Output the [X, Y] coordinate of the center of the cell containing the given text.  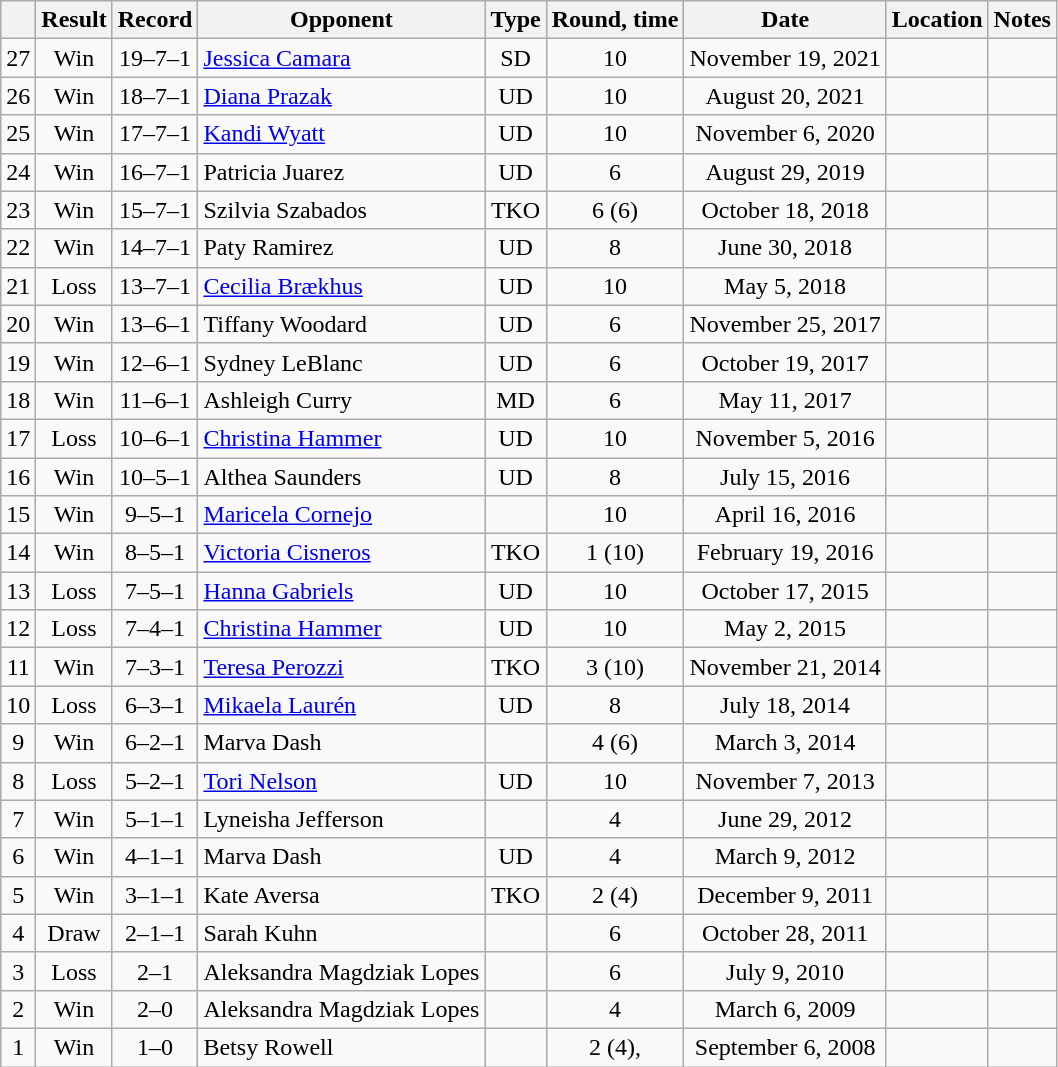
March 3, 2014 [785, 743]
7–3–1 [155, 667]
February 19, 2016 [785, 553]
November 21, 2014 [785, 667]
25 [18, 134]
18 [18, 400]
December 9, 2011 [785, 895]
19–7–1 [155, 58]
June 30, 2018 [785, 248]
Notes [1022, 20]
22 [18, 248]
14 [18, 553]
Record [155, 20]
7–4–1 [155, 629]
1 (10) [615, 553]
26 [18, 96]
12–6–1 [155, 362]
May 2, 2015 [785, 629]
2–1 [155, 971]
May 11, 2017 [785, 400]
13–7–1 [155, 286]
September 6, 2008 [785, 1047]
4–1–1 [155, 857]
Kandi Wyatt [342, 134]
Mikaela Laurén [342, 705]
Round, time [615, 20]
Location [937, 20]
7 [18, 819]
6 (6) [615, 210]
24 [18, 172]
July 9, 2010 [785, 971]
5 [18, 895]
7–5–1 [155, 591]
Draw [74, 933]
Szilvia Szabados [342, 210]
April 16, 2016 [785, 515]
Paty Ramirez [342, 248]
November 7, 2013 [785, 781]
Tiffany Woodard [342, 324]
SD [516, 58]
Sydney LeBlanc [342, 362]
August 20, 2021 [785, 96]
Type [516, 20]
Hanna Gabriels [342, 591]
Althea Saunders [342, 477]
November 5, 2016 [785, 438]
15–7–1 [155, 210]
October 17, 2015 [785, 591]
March 9, 2012 [785, 857]
12 [18, 629]
Cecilia Brækhus [342, 286]
1–0 [155, 1047]
August 29, 2019 [785, 172]
2–1–1 [155, 933]
9–5–1 [155, 515]
October 28, 2011 [785, 933]
11 [18, 667]
5–1–1 [155, 819]
June 29, 2012 [785, 819]
20 [18, 324]
March 6, 2009 [785, 1009]
9 [18, 743]
5–2–1 [155, 781]
Maricela Cornejo [342, 515]
15 [18, 515]
Lyneisha Jefferson [342, 819]
Diana Prazak [342, 96]
October 19, 2017 [785, 362]
MD [516, 400]
16–7–1 [155, 172]
16 [18, 477]
3 (10) [615, 667]
17 [18, 438]
6–3–1 [155, 705]
19 [18, 362]
2–0 [155, 1009]
1 [18, 1047]
6–2–1 [155, 743]
Kate Aversa [342, 895]
Result [74, 20]
3–1–1 [155, 895]
Ashleigh Curry [342, 400]
2 (4) [615, 895]
Victoria Cisneros [342, 553]
May 5, 2018 [785, 286]
11–6–1 [155, 400]
July 15, 2016 [785, 477]
18–7–1 [155, 96]
2 [18, 1009]
November 6, 2020 [785, 134]
4 (6) [615, 743]
27 [18, 58]
10–5–1 [155, 477]
November 19, 2021 [785, 58]
Date [785, 20]
Jessica Camara [342, 58]
21 [18, 286]
13 [18, 591]
Betsy Rowell [342, 1047]
8–5–1 [155, 553]
Tori Nelson [342, 781]
July 18, 2014 [785, 705]
Opponent [342, 20]
10–6–1 [155, 438]
Sarah Kuhn [342, 933]
23 [18, 210]
Teresa Perozzi [342, 667]
17–7–1 [155, 134]
November 25, 2017 [785, 324]
13–6–1 [155, 324]
2 (4), [615, 1047]
October 18, 2018 [785, 210]
14–7–1 [155, 248]
Patricia Juarez [342, 172]
3 [18, 971]
